From the cell containing the given text, extract its center point as (x, y) coordinate. 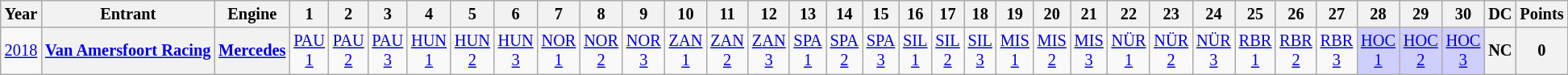
ZAN3 (769, 51)
14 (845, 14)
22 (1129, 14)
11 (727, 14)
15 (880, 14)
10 (686, 14)
NÜR3 (1214, 51)
NÜR1 (1129, 51)
PAU1 (310, 51)
17 (947, 14)
4 (429, 14)
NC (1499, 51)
13 (808, 14)
21 (1089, 14)
NOR3 (643, 51)
MIS1 (1015, 51)
ZAN1 (686, 51)
9 (643, 14)
SPA3 (880, 51)
SIL1 (915, 51)
SIL2 (947, 51)
MIS2 (1052, 51)
30 (1464, 14)
HUN1 (429, 51)
1 (310, 14)
Van Amersfoort Racing (127, 51)
MIS3 (1089, 51)
PAU2 (348, 51)
5 (472, 14)
Engine (252, 14)
Points (1541, 14)
Mercedes (252, 51)
HOC2 (1420, 51)
3 (387, 14)
25 (1255, 14)
NÜR2 (1171, 51)
19 (1015, 14)
0 (1541, 51)
24 (1214, 14)
SIL3 (980, 51)
Entrant (127, 14)
12 (769, 14)
23 (1171, 14)
ZAN2 (727, 51)
16 (915, 14)
RBR3 (1337, 51)
18 (980, 14)
28 (1379, 14)
NOR2 (601, 51)
2 (348, 14)
20 (1052, 14)
HUN2 (472, 51)
DC (1499, 14)
SPA2 (845, 51)
6 (516, 14)
8 (601, 14)
2018 (21, 51)
26 (1296, 14)
RBR1 (1255, 51)
RBR2 (1296, 51)
7 (559, 14)
29 (1420, 14)
27 (1337, 14)
PAU3 (387, 51)
Year (21, 14)
NOR1 (559, 51)
SPA1 (808, 51)
HOC3 (1464, 51)
HUN3 (516, 51)
HOC1 (1379, 51)
